Find where the given text appears and provide that cell's center as (x, y) coordinate. 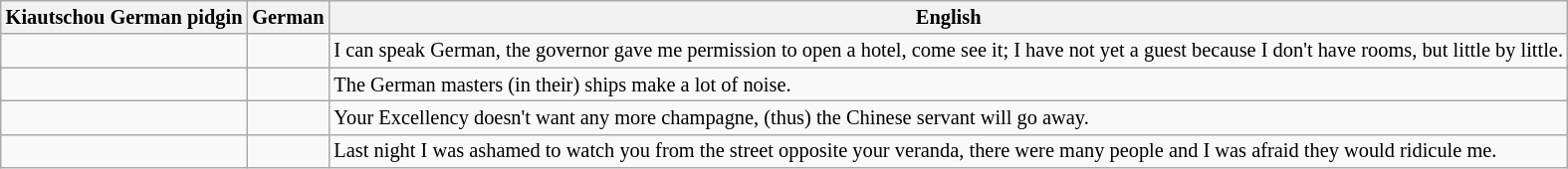
German (288, 17)
The German masters (in their) ships make a lot of noise. (948, 84)
Kiautschou German pidgin (124, 17)
Last night I was ashamed to watch you from the street opposite your veranda, there were many people and I was afraid they would ridicule me. (948, 151)
Your Excellency doesn't want any more champagne, (thus) the Chinese servant will go away. (948, 117)
English (948, 17)
